Extract the (X, Y) coordinate from the center of the cell holding the provided text.  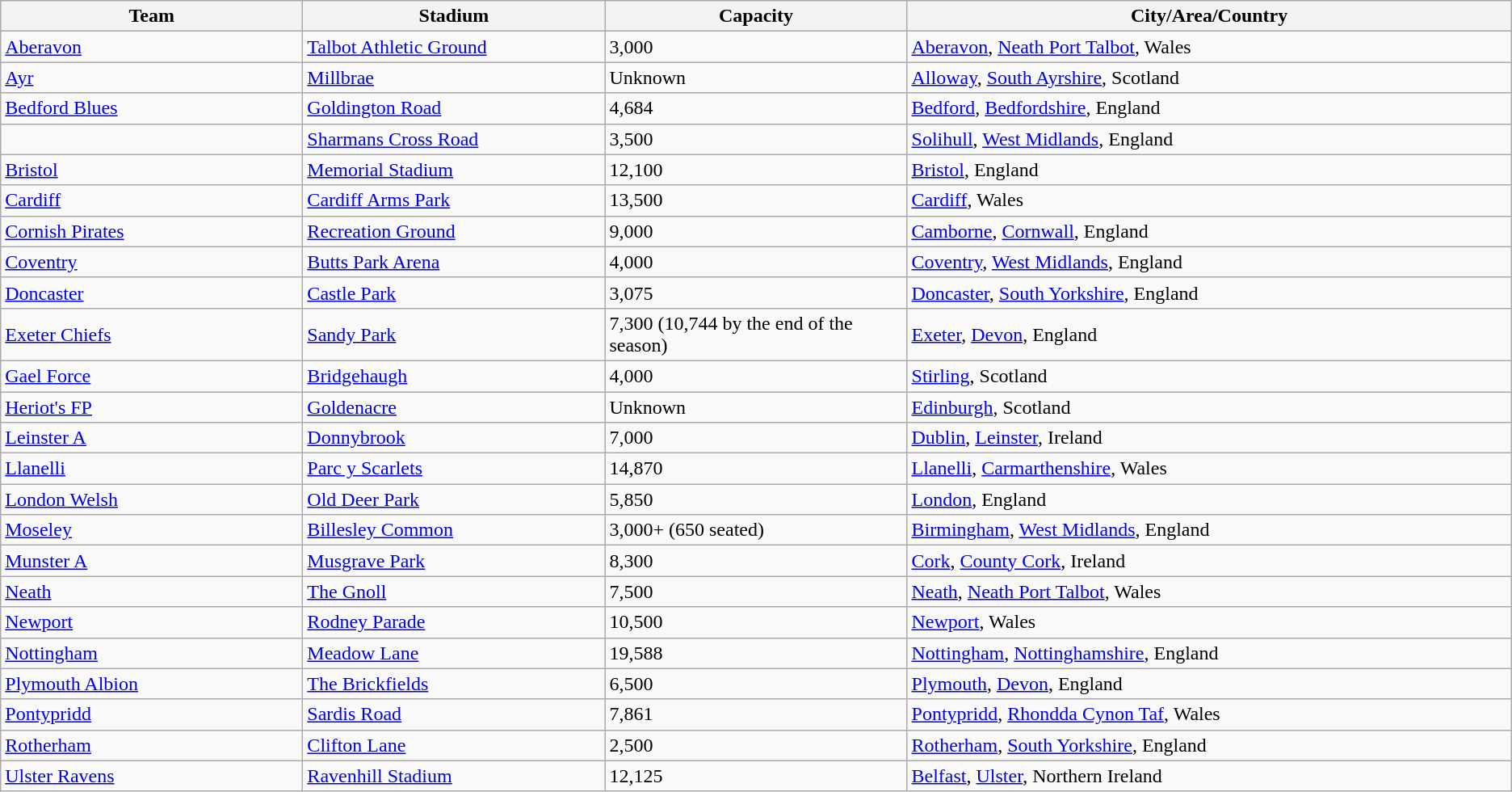
Team (152, 16)
Sharmans Cross Road (454, 139)
Stirling, Scotland (1209, 376)
Nottingham, Nottinghamshire, England (1209, 653)
Ravenhill Stadium (454, 776)
Plymouth, Devon, England (1209, 684)
Aberavon (152, 47)
Bridgehaugh (454, 376)
Coventry, West Midlands, England (1209, 262)
Belfast, Ulster, Northern Ireland (1209, 776)
Musgrave Park (454, 561)
19,588 (756, 653)
5,850 (756, 499)
Clifton Lane (454, 745)
Plymouth Albion (152, 684)
Bedford Blues (152, 108)
Aberavon, Neath Port Talbot, Wales (1209, 47)
Newport, Wales (1209, 622)
12,125 (756, 776)
7,500 (756, 592)
10,500 (756, 622)
Nottingham (152, 653)
Cornish Pirates (152, 231)
Cardiff (152, 200)
Old Deer Park (454, 499)
Memorial Stadium (454, 170)
2,500 (756, 745)
Rotherham (152, 745)
Pontypridd, Rhondda Cynon Taf, Wales (1209, 714)
Edinburgh, Scotland (1209, 407)
Neath (152, 592)
Cardiff Arms Park (454, 200)
Sardis Road (454, 714)
Millbrae (454, 78)
Camborne, Cornwall, England (1209, 231)
3,500 (756, 139)
Meadow Lane (454, 653)
Castle Park (454, 293)
Cork, County Cork, Ireland (1209, 561)
Gael Force (152, 376)
Talbot Athletic Ground (454, 47)
13,500 (756, 200)
Alloway, South Ayrshire, Scotland (1209, 78)
Munster A (152, 561)
Doncaster (152, 293)
Coventry (152, 262)
3,075 (756, 293)
Rodney Parade (454, 622)
Exeter, Devon, England (1209, 335)
Ulster Ravens (152, 776)
4,684 (756, 108)
Bedford, Bedfordshire, England (1209, 108)
Neath, Neath Port Talbot, Wales (1209, 592)
12,100 (756, 170)
Moseley (152, 530)
3,000 (756, 47)
The Gnoll (454, 592)
7,861 (756, 714)
Butts Park Arena (454, 262)
Leinster A (152, 438)
Goldenacre (454, 407)
Dublin, Leinster, Ireland (1209, 438)
Goldington Road (454, 108)
Newport (152, 622)
London, England (1209, 499)
City/Area/Country (1209, 16)
Ayr (152, 78)
Recreation Ground (454, 231)
Bristol (152, 170)
Llanelli (152, 469)
Doncaster, South Yorkshire, England (1209, 293)
Exeter Chiefs (152, 335)
Cardiff, Wales (1209, 200)
Llanelli, Carmarthenshire, Wales (1209, 469)
14,870 (756, 469)
Birmingham, West Midlands, England (1209, 530)
3,000+ (650 seated) (756, 530)
Bristol, England (1209, 170)
Sandy Park (454, 335)
Solihull, West Midlands, England (1209, 139)
Donnybrook (454, 438)
Pontypridd (152, 714)
6,500 (756, 684)
London Welsh (152, 499)
9,000 (756, 231)
7,000 (756, 438)
8,300 (756, 561)
Heriot's FP (152, 407)
Capacity (756, 16)
7,300 (10,744 by the end of the season) (756, 335)
Parc y Scarlets (454, 469)
Billesley Common (454, 530)
The Brickfields (454, 684)
Rotherham, South Yorkshire, England (1209, 745)
Stadium (454, 16)
